Determine the [x, y] coordinate at the center of the cell enclosing the given text.  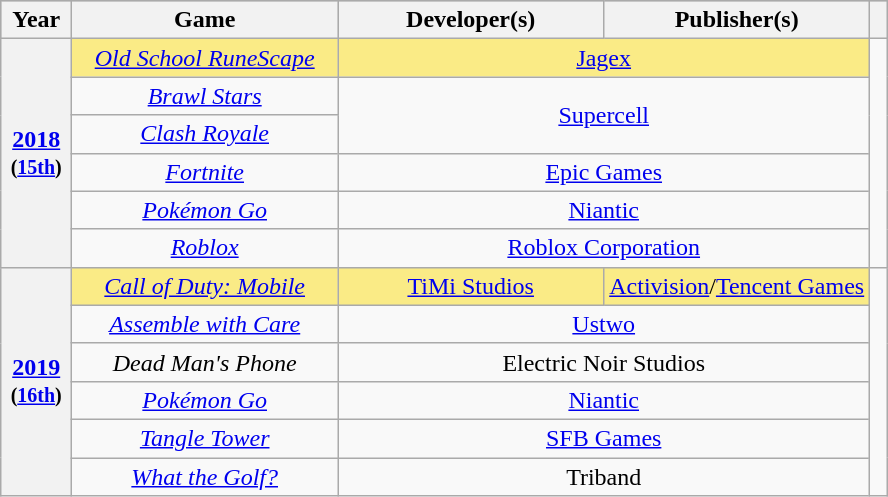
Ustwo [604, 324]
Supercell [604, 115]
Dead Man's Phone [205, 362]
Jagex [604, 58]
Triband [604, 477]
Tangle Tower [205, 438]
2019(16th) [36, 381]
Fortnite [205, 172]
Call of Duty: Mobile [205, 286]
Roblox Corporation [604, 248]
Developer(s) [471, 20]
Brawl Stars [205, 96]
Epic Games [604, 172]
SFB Games [604, 438]
TiMi Studios [471, 286]
Old School RuneScape [205, 58]
Electric Noir Studios [604, 362]
Activision/Tencent Games [737, 286]
Game [205, 20]
Assemble with Care [205, 324]
Year [36, 20]
What the Golf? [205, 477]
Clash Royale [205, 134]
Roblox [205, 248]
Publisher(s) [737, 20]
2018(15th) [36, 153]
